Determine the [x, y] coordinate at the center of the cell enclosing the given text.  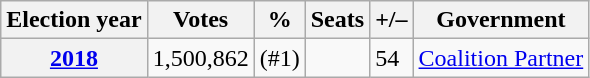
Coalition Partner [501, 58]
Seats [337, 20]
Election year [74, 20]
(#1) [280, 58]
% [280, 20]
54 [392, 58]
2018 [74, 58]
+/– [392, 20]
Votes [200, 20]
Government [501, 20]
1,500,862 [200, 58]
